Return (X, Y) of the center of cell containing provided text 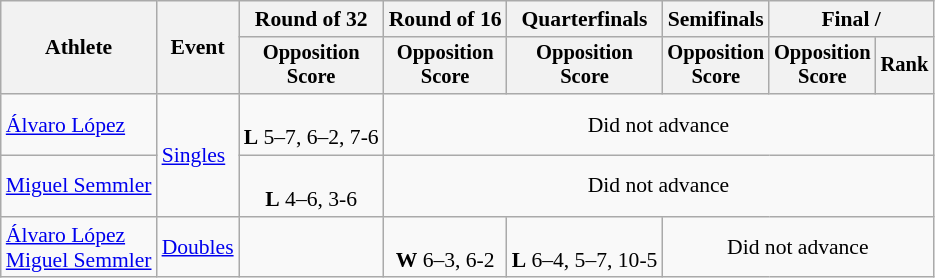
Athlete (79, 48)
Miguel Semmler (79, 186)
Quarterfinals (585, 19)
Final / (851, 19)
L 5–7, 6–2, 7-6 (312, 124)
Doubles (198, 248)
L 4–6, 3-6 (312, 186)
L 6–4, 5–7, 10-5 (585, 248)
Event (198, 48)
Álvaro LópezMiguel Semmler (79, 248)
Álvaro López (79, 124)
Rank (905, 66)
Round of 32 (312, 19)
Singles (198, 155)
Round of 16 (446, 19)
W 6–3, 6-2 (446, 248)
Semifinals (716, 19)
